Return (x, y) of the center of cell containing provided text 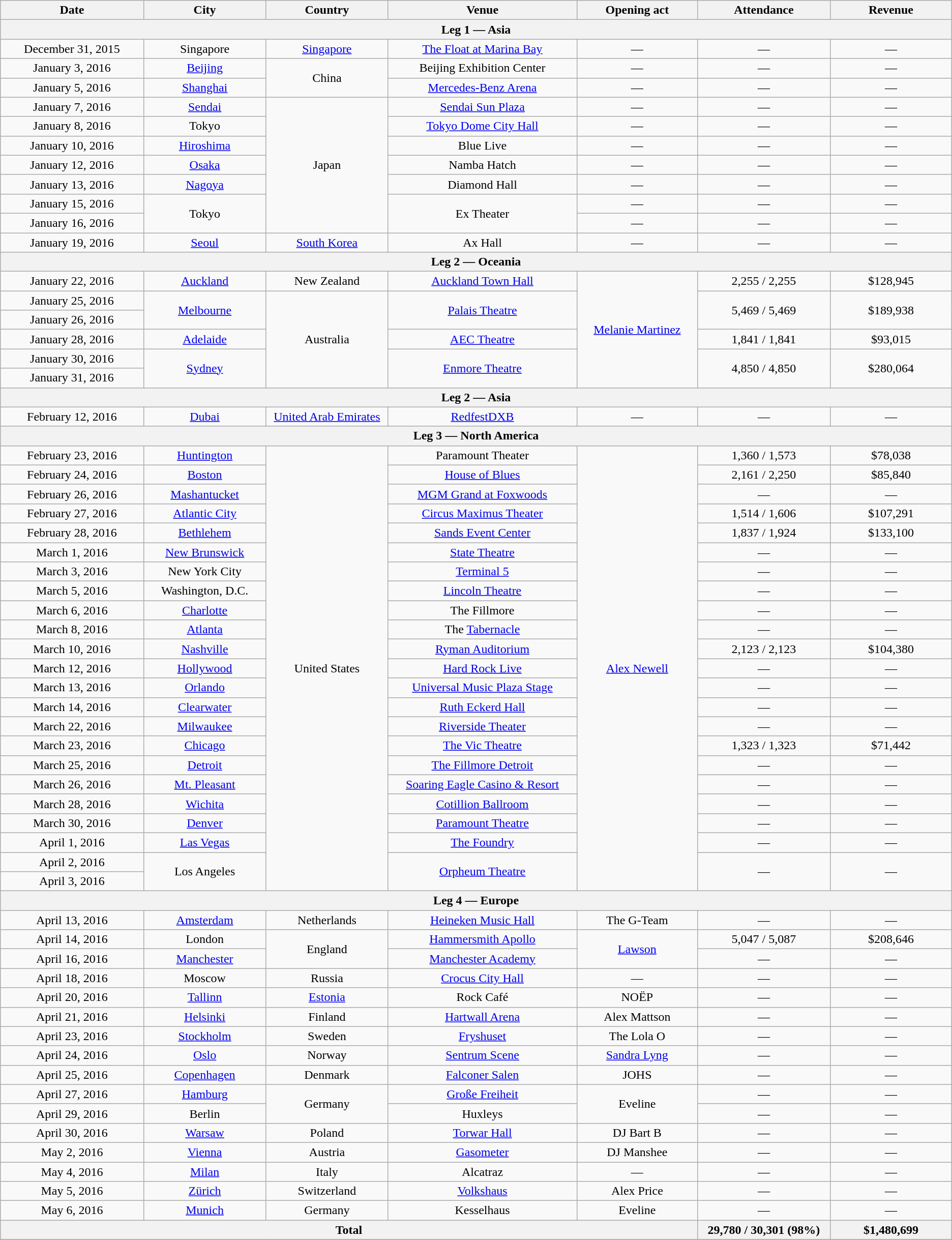
Universal Music Plaza Stage (483, 688)
Washington, D.C. (204, 591)
State Theatre (483, 552)
Riverside Theater (483, 726)
December 31, 2015 (72, 49)
January 5, 2016 (72, 87)
Fryshuset (483, 1036)
$107,291 (891, 513)
1,837 / 1,924 (764, 533)
$208,646 (891, 939)
Kesselhaus (483, 1211)
Cotillion Ballroom (483, 804)
Stockholm (204, 1036)
2,123 / 2,123 (764, 649)
The Float at Marina Bay (483, 49)
JOHS (637, 1075)
Enmore Theatre (483, 368)
March 10, 2016 (72, 649)
April 23, 2016 (72, 1036)
Zürich (204, 1191)
Norway (326, 1055)
Boston (204, 475)
Huxleys (483, 1113)
MGM Grand at Foxwoods (483, 494)
Orlando (204, 688)
United States (326, 668)
Japan (326, 165)
Paramount Theatre (483, 823)
$280,064 (891, 368)
Tokyo Dome City Hall (483, 126)
DJ Bart B (637, 1133)
January 15, 2016 (72, 203)
April 27, 2016 (72, 1094)
Clearwater (204, 707)
The Vic Theatre (483, 746)
Namba Hatch (483, 165)
NOËP (637, 997)
January 19, 2016 (72, 243)
China (326, 78)
Milwaukee (204, 726)
Milan (204, 1171)
$93,015 (891, 339)
January 25, 2016 (72, 301)
The Foundry (483, 842)
March 30, 2016 (72, 823)
March 26, 2016 (72, 784)
RedfestDXB (483, 417)
April 16, 2016 (72, 959)
Country (326, 10)
$128,945 (891, 281)
1,841 / 1,841 (764, 339)
April 24, 2016 (72, 1055)
April 30, 2016 (72, 1133)
Italy (326, 1171)
Alcatraz (483, 1171)
New Brunswick (204, 552)
Crocus City Hall (483, 978)
Austria (326, 1152)
Adelaide (204, 339)
Leg 3 — North America (476, 436)
March 28, 2016 (72, 804)
Oslo (204, 1055)
Osaka (204, 165)
$133,100 (891, 533)
1,360 / 1,573 (764, 455)
March 6, 2016 (72, 610)
April 21, 2016 (72, 1017)
Leg 2 — Asia (476, 397)
2,255 / 2,255 (764, 281)
Hard Rock Live (483, 668)
$71,442 (891, 746)
Attendance (764, 10)
South Korea (326, 243)
March 23, 2016 (72, 746)
Sweden (326, 1036)
May 6, 2016 (72, 1211)
Leg 1 — Asia (476, 29)
February 12, 2016 (72, 417)
AEC Theatre (483, 339)
Diamond Hall (483, 184)
The Tabernacle (483, 630)
January 16, 2016 (72, 223)
Moscow (204, 978)
Amsterdam (204, 920)
Sandra Lyng (637, 1055)
Sydney (204, 368)
Mt. Pleasant (204, 784)
The Fillmore Detroit (483, 765)
Netherlands (326, 920)
March 13, 2016 (72, 688)
1,514 / 1,606 (764, 513)
Sands Event Center (483, 533)
The Fillmore (483, 610)
Nagoya (204, 184)
Revenue (891, 10)
$1,480,699 (891, 1230)
Detroit (204, 765)
Munich (204, 1211)
England (326, 949)
February 26, 2016 (72, 494)
Lawson (637, 949)
April 3, 2016 (72, 881)
$104,380 (891, 649)
Chicago (204, 746)
Orpheum Theatre (483, 872)
Hamburg (204, 1094)
April 14, 2016 (72, 939)
Atlantic City (204, 513)
$78,038 (891, 455)
5,469 / 5,469 (764, 310)
Blue Live (483, 145)
April 20, 2016 (72, 997)
February 23, 2016 (72, 455)
Beijing Exhibition Center (483, 68)
March 12, 2016 (72, 668)
March 3, 2016 (72, 572)
Große Freiheit (483, 1094)
Hammersmith Apollo (483, 939)
January 26, 2016 (72, 320)
2,161 / 2,250 (764, 475)
May 4, 2016 (72, 1171)
March 22, 2016 (72, 726)
Atlanta (204, 630)
January 3, 2016 (72, 68)
Sendai (204, 107)
Paramount Theater (483, 455)
Alex Mattson (637, 1017)
House of Blues (483, 475)
Hollywood (204, 668)
Beijing (204, 68)
May 5, 2016 (72, 1191)
Switzerland (326, 1191)
Wichita (204, 804)
Warsaw (204, 1133)
Charlotte (204, 610)
February 28, 2016 (72, 533)
May 2, 2016 (72, 1152)
Melbourne (204, 310)
January 10, 2016 (72, 145)
New York City (204, 572)
Manchester Academy (483, 959)
Los Angeles (204, 872)
$85,840 (891, 475)
Volkshaus (483, 1191)
February 27, 2016 (72, 513)
City (204, 10)
Tallinn (204, 997)
29,780 / 30,301 (98%) (764, 1230)
Rock Café (483, 997)
Mashantucket (204, 494)
Opening act (637, 10)
March 25, 2016 (72, 765)
Auckland (204, 281)
April 2, 2016 (72, 862)
Lincoln Theatre (483, 591)
Finland (326, 1017)
April 1, 2016 (72, 842)
Helsinki (204, 1017)
January 7, 2016 (72, 107)
Mercedes-Benz Arena (483, 87)
Leg 2 — Oceania (476, 262)
London (204, 939)
Las Vegas (204, 842)
January 31, 2016 (72, 378)
March 5, 2016 (72, 591)
$189,938 (891, 310)
Sendai Sun Plaza (483, 107)
Huntington (204, 455)
The Lola O (637, 1036)
Total (349, 1230)
Denver (204, 823)
Heineken Music Hall (483, 920)
January 28, 2016 (72, 339)
March 1, 2016 (72, 552)
Poland (326, 1133)
January 12, 2016 (72, 165)
Nashville (204, 649)
Terminal 5 (483, 572)
Berlin (204, 1113)
February 24, 2016 (72, 475)
Shanghai (204, 87)
DJ Manshee (637, 1152)
April 18, 2016 (72, 978)
March 8, 2016 (72, 630)
Seoul (204, 243)
Venue (483, 10)
Alex Newell (637, 668)
Copenhagen (204, 1075)
Alex Price (637, 1191)
Gasometer (483, 1152)
Russia (326, 978)
Australia (326, 339)
January 8, 2016 (72, 126)
Circus Maximus Theater (483, 513)
Melanie Martinez (637, 330)
Estonia (326, 997)
Ax Hall (483, 243)
Ryman Auditorium (483, 649)
Sentrum Scene (483, 1055)
Date (72, 10)
Ex Theater (483, 213)
Palais Theatre (483, 310)
Hartwall Arena (483, 1017)
Auckland Town Hall (483, 281)
Soaring Eagle Casino & Resort (483, 784)
5,047 / 5,087 (764, 939)
April 29, 2016 (72, 1113)
April 25, 2016 (72, 1075)
Dubai (204, 417)
January 30, 2016 (72, 359)
United Arab Emirates (326, 417)
March 14, 2016 (72, 707)
April 13, 2016 (72, 920)
1,323 / 1,323 (764, 746)
Ruth Eckerd Hall (483, 707)
Manchester (204, 959)
Torwar Hall (483, 1133)
Bethlehem (204, 533)
4,850 / 4,850 (764, 368)
Vienna (204, 1152)
New Zealand (326, 281)
January 22, 2016 (72, 281)
Denmark (326, 1075)
The G-Team (637, 920)
Leg 4 — Europe (476, 901)
Falconer Salen (483, 1075)
Hiroshima (204, 145)
January 13, 2016 (72, 184)
